Capture the cell that displays the provided text and extract its [x, y] central coordinate. 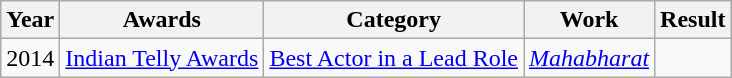
2014 [30, 58]
Category [394, 20]
Mahabharat [590, 58]
Year [30, 20]
Result [693, 20]
Indian Telly Awards [162, 58]
Work [590, 20]
Best Actor in a Lead Role [394, 58]
Awards [162, 20]
